Identify which cell holds the provided text, then report its (X, Y) central coordinate. 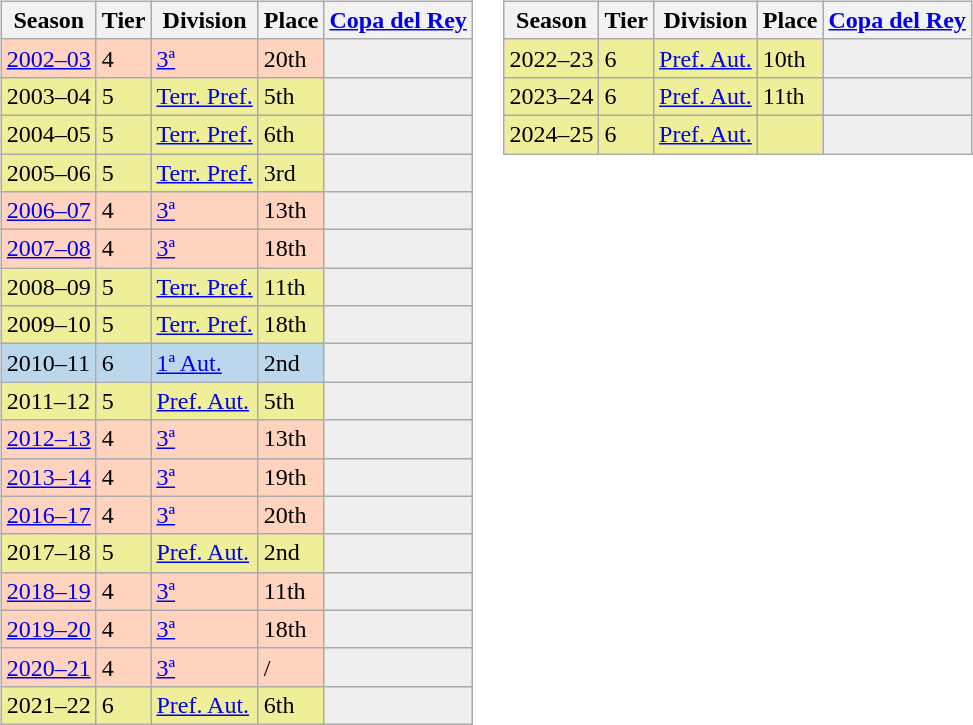
2024–25 (552, 134)
2007–08 (48, 249)
2009–10 (48, 325)
2008–09 (48, 287)
2023–24 (552, 96)
2010–11 (48, 363)
2013–14 (48, 477)
10th (790, 58)
/ (291, 667)
2020–21 (48, 667)
2012–13 (48, 439)
2011–12 (48, 401)
2005–06 (48, 173)
2002–03 (48, 58)
19th (291, 477)
1ª Aut. (204, 363)
2004–05 (48, 134)
2016–17 (48, 515)
2003–04 (48, 96)
2017–18 (48, 553)
3rd (291, 173)
2022–23 (552, 58)
2018–19 (48, 591)
2021–22 (48, 705)
2019–20 (48, 629)
2006–07 (48, 211)
